Provide the [X, Y] coordinate of the cell's center where the given text is located.  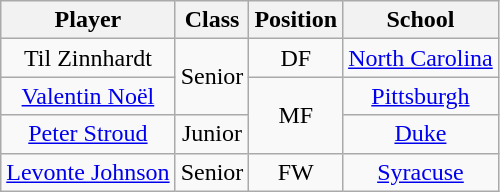
Position [296, 20]
Valentin Noël [88, 96]
FW [296, 172]
School [421, 20]
Duke [421, 134]
Player [88, 20]
Peter Stroud [88, 134]
Til Zinnhardt [88, 58]
Class [212, 20]
Levonte Johnson [88, 172]
North Carolina [421, 58]
Pittsburgh [421, 96]
DF [296, 58]
Junior [212, 134]
MF [296, 115]
Syracuse [421, 172]
